Extract the (X, Y) coordinate from the center of the cell holding the provided text.  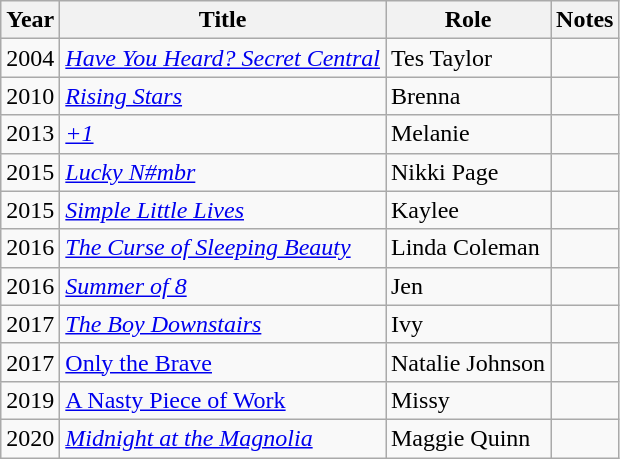
Kaylee (468, 210)
2020 (30, 438)
Title (223, 20)
Summer of 8 (223, 286)
Role (468, 20)
Year (30, 20)
The Curse of Sleeping Beauty (223, 248)
Missy (468, 400)
Midnight at the Magnolia (223, 438)
+1 (223, 134)
Simple Little Lives (223, 210)
Nikki Page (468, 172)
Tes Taylor (468, 58)
A Nasty Piece of Work (223, 400)
2013 (30, 134)
Lucky N#mbr (223, 172)
2010 (30, 96)
Ivy (468, 324)
The Boy Downstairs (223, 324)
Natalie Johnson (468, 362)
Jen (468, 286)
Melanie (468, 134)
Brenna (468, 96)
Only the Brave (223, 362)
Maggie Quinn (468, 438)
2004 (30, 58)
Linda Coleman (468, 248)
2019 (30, 400)
Have You Heard? Secret Central (223, 58)
Notes (585, 20)
Rising Stars (223, 96)
